Locate the cell with the specified text and output its [X, Y] center coordinate. 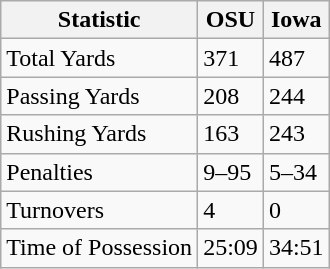
25:09 [231, 248]
163 [231, 134]
4 [231, 210]
244 [296, 96]
Total Yards [100, 58]
371 [231, 58]
Iowa [296, 20]
5–34 [296, 172]
Penalties [100, 172]
Statistic [100, 20]
Rushing Yards [100, 134]
Passing Yards [100, 96]
243 [296, 134]
0 [296, 210]
208 [231, 96]
34:51 [296, 248]
487 [296, 58]
Time of Possession [100, 248]
OSU [231, 20]
9–95 [231, 172]
Turnovers [100, 210]
